Pinpoint the cell where the given text exists, returning its (x, y) midpoint coordinate. 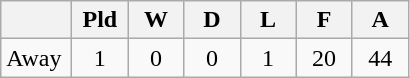
D (212, 20)
W (156, 20)
F (324, 20)
Pld (100, 20)
A (380, 20)
Away (36, 58)
44 (380, 58)
20 (324, 58)
L (268, 20)
